Output the [x, y] coordinate of the center of the cell containing the given text.  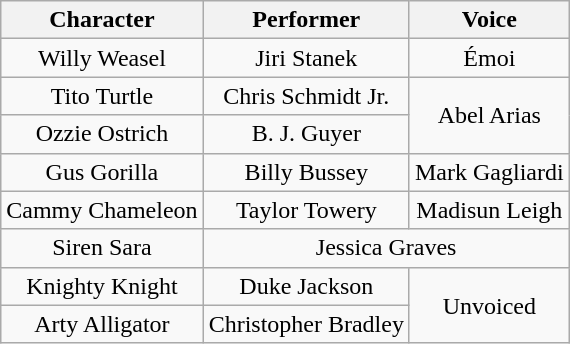
Performer [306, 20]
Knighty Knight [102, 286]
Jessica Graves [386, 248]
Willy Weasel [102, 58]
Abel Arias [489, 115]
Tito Turtle [102, 96]
Voice [489, 20]
Duke Jackson [306, 286]
Émoi [489, 58]
Arty Alligator [102, 324]
Christopher Bradley [306, 324]
Jiri Stanek [306, 58]
Mark Gagliardi [489, 172]
Unvoiced [489, 305]
Siren Sara [102, 248]
B. J. Guyer [306, 134]
Cammy Chameleon [102, 210]
Ozzie Ostrich [102, 134]
Gus Gorilla [102, 172]
Madisun Leigh [489, 210]
Taylor Towery [306, 210]
Billy Bussey [306, 172]
Chris Schmidt Jr. [306, 96]
Character [102, 20]
